Capture the cell that displays the provided text and extract its (X, Y) central coordinate. 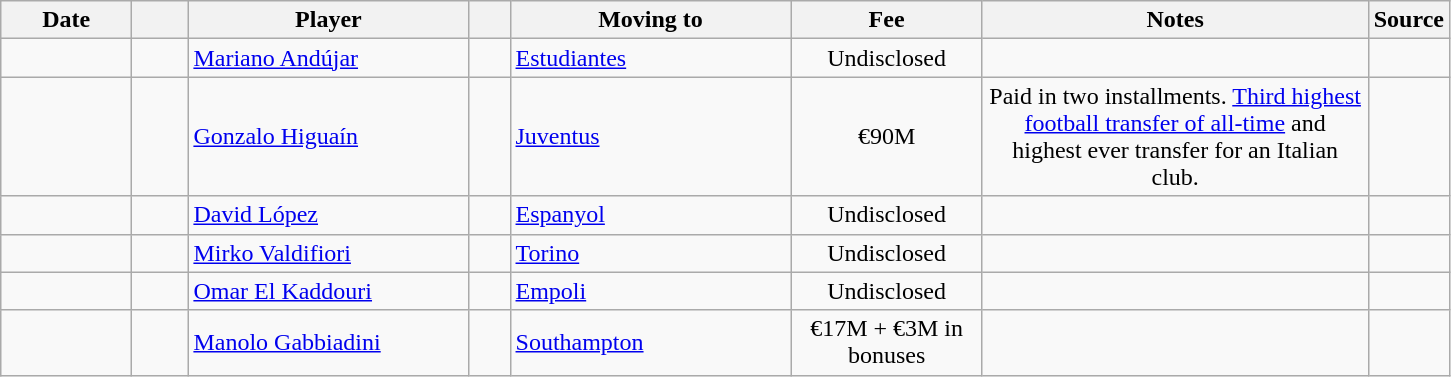
Southampton (650, 342)
€90M (886, 136)
Estudiantes (650, 58)
Paid in two installments. Third highest football transfer of all-time and highest ever transfer for an Italian club. (1175, 136)
Gonzalo Higuaín (328, 136)
David López (328, 215)
Espanyol (650, 215)
Manolo Gabbiadini (328, 342)
Moving to (650, 20)
Fee (886, 20)
Torino (650, 253)
Mariano Andújar (328, 58)
Mirko Valdifiori (328, 253)
Juventus (650, 136)
€17M + €3M in bonuses (886, 342)
Player (328, 20)
Omar El Kaddouri (328, 291)
Empoli (650, 291)
Source (1408, 20)
Notes (1175, 20)
Date (66, 20)
